Locate the cell with the specified text and output its (X, Y) center coordinate. 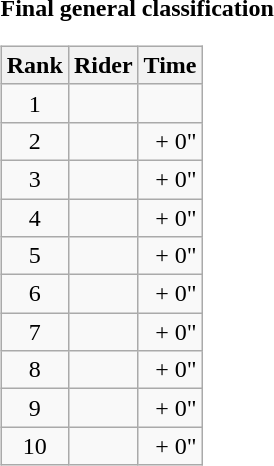
5 (34, 256)
3 (34, 179)
Rank (34, 65)
10 (34, 446)
1 (34, 103)
7 (34, 332)
Rider (103, 65)
8 (34, 370)
4 (34, 217)
9 (34, 408)
6 (34, 294)
2 (34, 141)
Time (170, 65)
